Find where the given text appears and provide that cell's center as [x, y] coordinate. 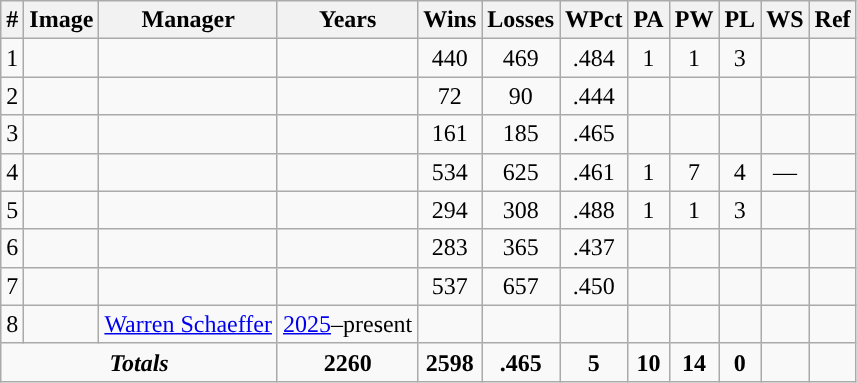
440 [450, 58]
Totals [140, 362]
8 [12, 324]
# [12, 20]
283 [450, 248]
Losses [521, 20]
0 [740, 362]
.488 [594, 210]
.437 [594, 248]
PL [740, 20]
469 [521, 58]
10 [648, 362]
PA [648, 20]
PW [694, 20]
2598 [450, 362]
161 [450, 134]
72 [450, 96]
14 [694, 362]
Years [347, 20]
.444 [594, 96]
Image [62, 20]
WS [785, 20]
294 [450, 210]
Manager [188, 20]
6 [12, 248]
.450 [594, 286]
2 [12, 96]
90 [521, 96]
WPct [594, 20]
657 [521, 286]
537 [450, 286]
.484 [594, 58]
.461 [594, 172]
185 [521, 134]
Wins [450, 20]
2025–present [347, 324]
534 [450, 172]
— [785, 172]
308 [521, 210]
Warren Schaeffer [188, 324]
Ref [832, 20]
625 [521, 172]
365 [521, 248]
2260 [347, 362]
